For the text-containing cell, return its midpoint in (x, y) coordinate format. 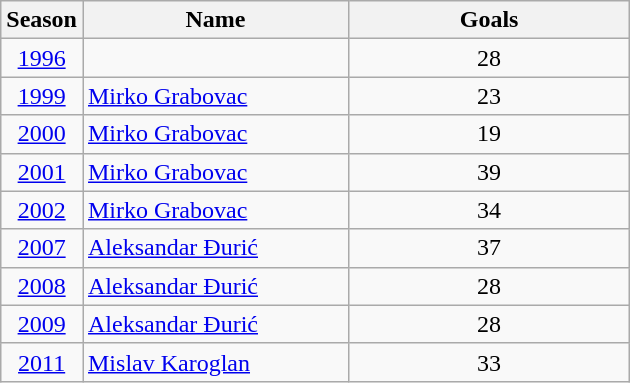
2002 (42, 210)
1996 (42, 58)
39 (490, 172)
2009 (42, 324)
2000 (42, 134)
34 (490, 210)
Season (42, 20)
1999 (42, 96)
2001 (42, 172)
37 (490, 248)
2008 (42, 286)
19 (490, 134)
Goals (490, 20)
23 (490, 96)
33 (490, 362)
Name (215, 20)
2011 (42, 362)
Mislav Karoglan (215, 362)
2007 (42, 248)
